Return [X, Y] of the center of cell containing provided text 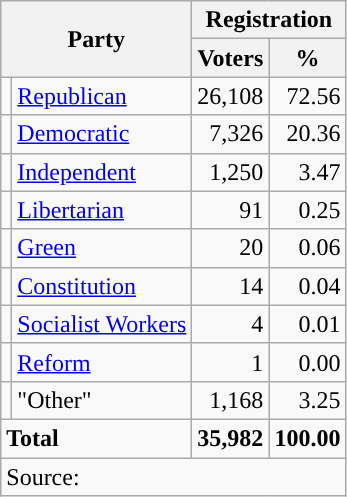
35,982 [230, 438]
Libertarian [102, 210]
3.47 [308, 172]
Constitution [102, 286]
Source: [174, 477]
4 [230, 324]
"Other" [102, 400]
Party [96, 39]
91 [230, 210]
0.00 [308, 362]
0.04 [308, 286]
Independent [102, 172]
Reform [102, 362]
3.25 [308, 400]
72.56 [308, 96]
Green [102, 248]
Republican [102, 96]
14 [230, 286]
0.06 [308, 248]
% [308, 58]
Voters [230, 58]
Registration [269, 20]
Socialist Workers [102, 324]
Democratic [102, 134]
7,326 [230, 134]
1,250 [230, 172]
Total [96, 438]
26,108 [230, 96]
1,168 [230, 400]
100.00 [308, 438]
1 [230, 362]
0.25 [308, 210]
20 [230, 248]
0.01 [308, 324]
20.36 [308, 134]
